From the cell containing the given text, extract its center point as [x, y] coordinate. 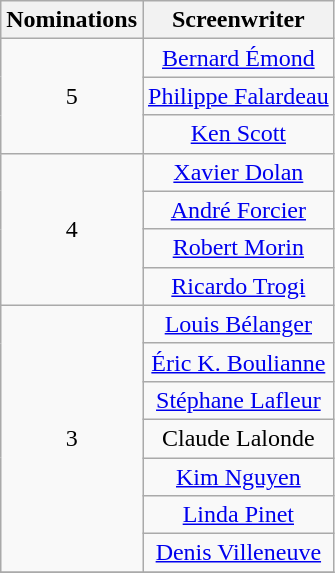
Denis Villeneuve [238, 553]
Éric K. Boulianne [238, 362]
5 [72, 96]
Claude Lalonde [238, 438]
Ricardo Trogi [238, 286]
Bernard Émond [238, 58]
Ken Scott [238, 134]
Xavier Dolan [238, 172]
André Forcier [238, 210]
3 [72, 438]
Nominations [72, 20]
Stéphane Lafleur [238, 400]
Philippe Falardeau [238, 96]
4 [72, 229]
Louis Bélanger [238, 324]
Kim Nguyen [238, 477]
Screenwriter [238, 20]
Linda Pinet [238, 515]
Robert Morin [238, 248]
